Extract the [x, y] coordinate from the center of the cell holding the provided text.  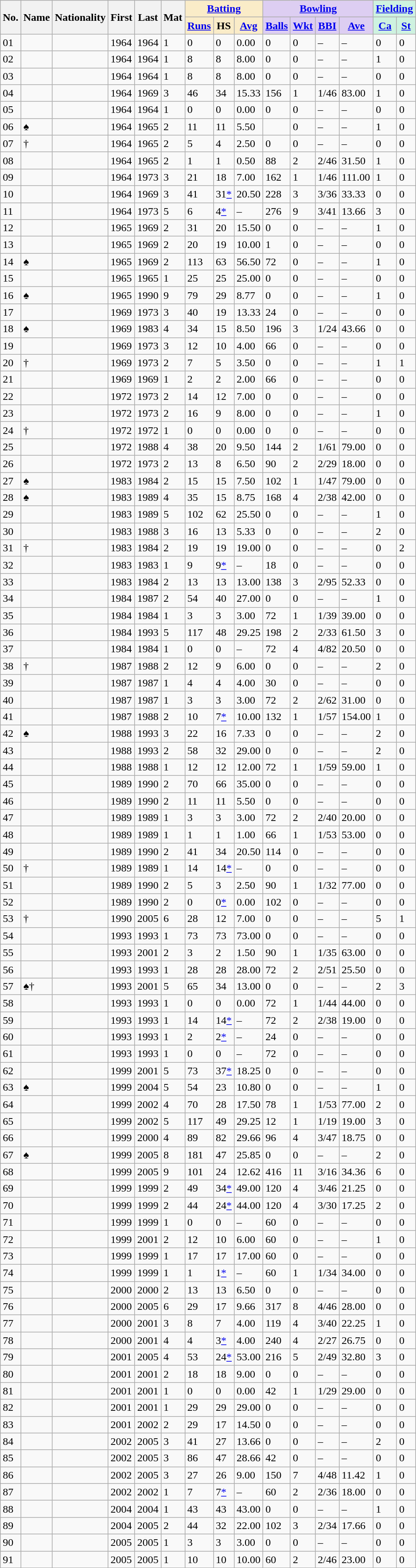
154.00 [356, 716]
2/33 [327, 632]
5.33 [249, 531]
63.00 [356, 952]
101 [199, 1172]
132 [277, 716]
87 [11, 1492]
31.00 [356, 700]
Fielding [394, 9]
1/59 [327, 767]
317 [277, 1307]
52 [11, 902]
7.50 [249, 480]
25.85 [249, 1155]
69 [11, 1189]
1/35 [327, 952]
1.50 [249, 952]
Nationality [80, 17]
83.00 [356, 93]
0.50 [249, 160]
36 [11, 632]
1/61 [327, 447]
No. [11, 17]
2/36 [327, 1492]
84 [11, 1441]
4* [224, 211]
2* [224, 1037]
3/46 [327, 1189]
4/48 [327, 1475]
34* [224, 1189]
3.50 [249, 363]
02 [11, 59]
77 [11, 1324]
3* [224, 1340]
76 [11, 1307]
12.00 [249, 767]
Name [36, 17]
Ca [385, 26]
34.00 [356, 1273]
2/40 [327, 818]
0* [224, 902]
3/30 [327, 1205]
39.00 [356, 616]
1/24 [327, 329]
♠† [36, 986]
Balls [277, 26]
27.00 [249, 599]
2/27 [327, 1340]
42.00 [356, 498]
8.77 [249, 295]
71 [11, 1222]
9.66 [249, 1307]
114 [277, 852]
11.42 [356, 1475]
29.66 [249, 1138]
111.00 [356, 177]
26.75 [356, 1340]
75 [11, 1290]
15.33 [249, 93]
3/41 [327, 211]
1.00 [249, 835]
138 [277, 582]
181 [199, 1155]
1/34 [327, 1273]
22.25 [356, 1324]
33.33 [356, 194]
198 [277, 632]
43.66 [356, 329]
61 [11, 1054]
59 [11, 1020]
3/40 [327, 1324]
31.50 [356, 160]
08 [11, 160]
2/34 [327, 1525]
2/62 [327, 700]
31* [224, 194]
91 [11, 1559]
119 [277, 1324]
2/51 [327, 969]
35.00 [249, 784]
2/49 [327, 1357]
28.66 [249, 1458]
68 [11, 1172]
83 [11, 1425]
14.50 [249, 1425]
17.66 [356, 1525]
04 [11, 93]
01 [11, 43]
18.25 [249, 1071]
144 [277, 447]
1/44 [327, 1003]
156 [277, 93]
2/29 [327, 464]
43.00 [249, 1509]
St [406, 26]
240 [277, 1340]
7.33 [249, 733]
67 [11, 1155]
61.50 [356, 632]
1/57 [327, 716]
1/47 [327, 480]
196 [277, 329]
Mat [173, 17]
96 [277, 1138]
17.00 [249, 1256]
10.80 [249, 1088]
276 [277, 211]
8.50 [249, 329]
BBI [327, 26]
74 [11, 1273]
4/46 [327, 1307]
33 [11, 582]
HS [224, 26]
216 [277, 1357]
51 [11, 885]
45 [11, 784]
168 [277, 498]
52.33 [356, 582]
Runs [199, 26]
1/39 [327, 616]
162 [277, 177]
3/47 [327, 1138]
81 [11, 1391]
17.50 [249, 1104]
06 [11, 127]
85 [11, 1458]
39 [11, 683]
9.50 [249, 447]
21.25 [356, 1189]
1/19 [327, 1121]
1/29 [327, 1391]
Ave [356, 26]
56.50 [249, 262]
80 [11, 1374]
57 [11, 986]
34.36 [356, 1172]
20.00 [356, 818]
First [121, 17]
32.80 [356, 1357]
49.00 [249, 1189]
59.00 [356, 767]
23.00 [356, 1559]
113 [199, 262]
Avg [249, 26]
09 [11, 177]
150 [277, 1475]
12.62 [249, 1172]
4/82 [327, 649]
9* [224, 565]
25.00 [249, 279]
1/32 [327, 885]
3/16 [327, 1172]
05 [11, 110]
13.33 [249, 312]
416 [277, 1172]
Last [148, 17]
07 [11, 143]
56 [11, 969]
03 [11, 76]
37 [11, 649]
Bowling [318, 9]
55 [11, 952]
3/36 [327, 194]
64 [11, 1104]
Batting [224, 9]
37* [224, 1071]
73.00 [249, 936]
1* [224, 1273]
17.25 [356, 1205]
8.75 [249, 498]
2/95 [327, 582]
228 [277, 194]
18.75 [356, 1138]
22.00 [249, 1525]
15.50 [249, 228]
50 [11, 868]
2.00 [249, 379]
Wkt [303, 26]
